Return (X, Y) of the center of cell containing provided text 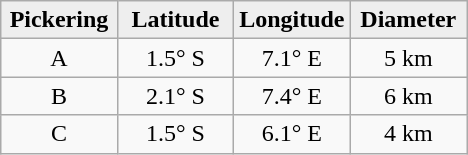
7.4° E (292, 96)
B (59, 96)
Longitude (292, 20)
5 km (408, 58)
Pickering (59, 20)
Latitude (175, 20)
Diameter (408, 20)
7.1° E (292, 58)
2.1° S (175, 96)
C (59, 134)
4 km (408, 134)
A (59, 58)
6 km (408, 96)
6.1° E (292, 134)
